Locate the cell with the specified text and output its (X, Y) center coordinate. 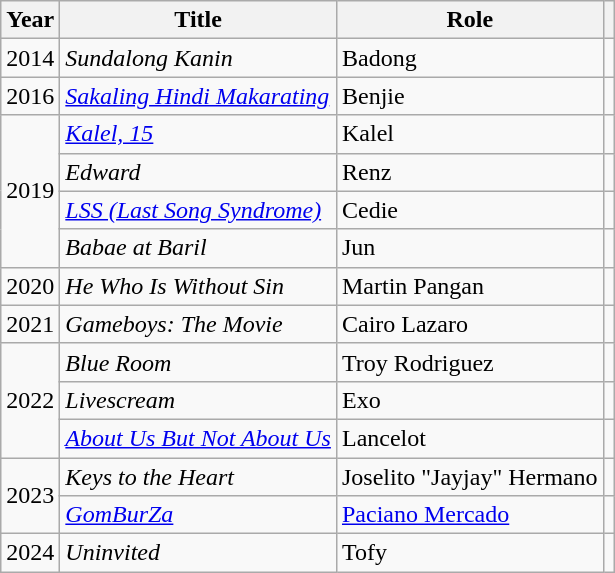
Benjie (470, 96)
Gameboys: The Movie (198, 324)
Role (470, 20)
Renz (470, 172)
Martin Pangan (470, 286)
2019 (30, 191)
2022 (30, 400)
Blue Room (198, 362)
Sakaling Hindi Makarating (198, 96)
About Us But Not About Us (198, 438)
GomBurZa (198, 515)
Lancelot (470, 438)
LSS (Last Song Syndrome) (198, 210)
Livescream (198, 400)
He Who Is Without Sin (198, 286)
Keys to the Heart (198, 477)
Cairo Lazaro (470, 324)
2023 (30, 496)
2024 (30, 553)
Sundalong Kanin (198, 58)
Uninvited (198, 553)
Title (198, 20)
Year (30, 20)
2014 (30, 58)
Kalel, 15 (198, 134)
Cedie (470, 210)
Joselito "Jayjay" Hermano (470, 477)
2016 (30, 96)
2021 (30, 324)
Exo (470, 400)
Tofy (470, 553)
Troy Rodriguez (470, 362)
Edward (198, 172)
Badong (470, 58)
Kalel (470, 134)
Paciano Mercado (470, 515)
Babae at Baril (198, 248)
2020 (30, 286)
Jun (470, 248)
